Search for the cell housing the specified text and yield its [x, y] center coordinate. 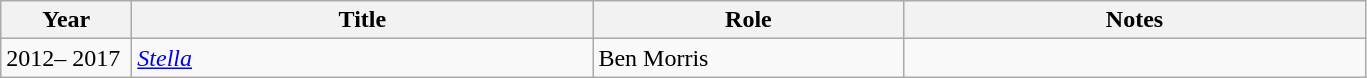
Year [66, 20]
Notes [1134, 20]
Role [748, 20]
2012– 2017 [66, 58]
Ben Morris [748, 58]
Title [362, 20]
Stella [362, 58]
